Determine the (x, y) coordinate at the center of the cell enclosing the given text.  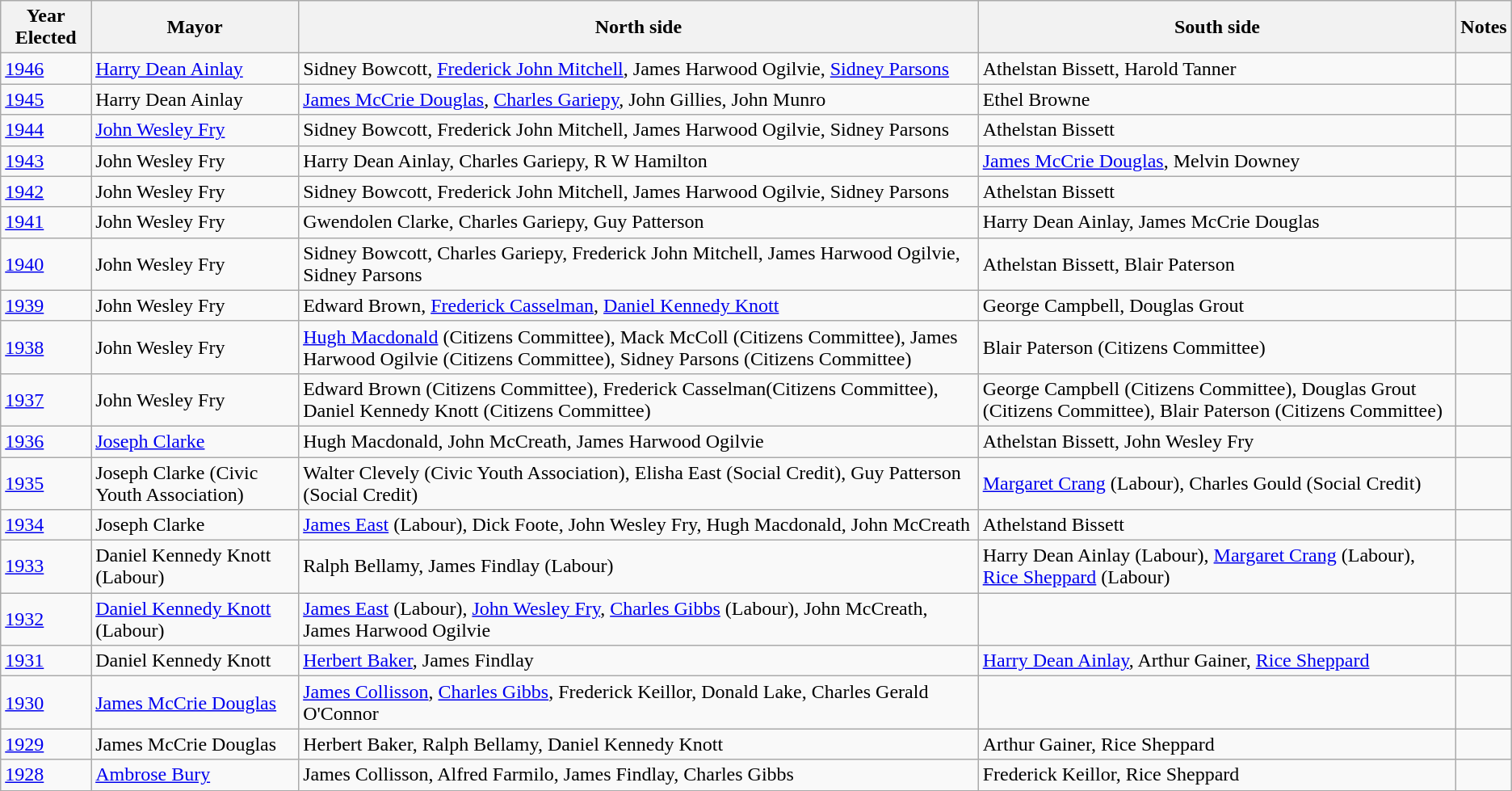
James McCrie Douglas, Melvin Downey (1217, 161)
Edward Brown (Citizens Committee), Frederick Casselman(Citizens Committee), Daniel Kennedy Knott (Citizens Committee) (639, 399)
South side (1217, 27)
Ethel Browne (1217, 99)
1930 (46, 703)
1931 (46, 661)
Athelstan Bissett, Harold Tanner (1217, 69)
1941 (46, 222)
1943 (46, 161)
1933 (46, 567)
Gwendolen Clarke, Charles Gariepy, Guy Patterson (639, 222)
Harry Dean Ainlay, Charles Gariepy, R W Hamilton (639, 161)
1936 (46, 441)
George Campbell (Citizens Committee), Douglas Grout (Citizens Committee), Blair Paterson (Citizens Committee) (1217, 399)
James McCrie Douglas, Charles Gariepy, John Gillies, John Munro (639, 99)
George Campbell, Douglas Grout (1217, 305)
Mayor (195, 27)
1940 (46, 263)
Arthur Gainer, Rice Sheppard (1217, 744)
Athelstan Bissett, John Wesley Fry (1217, 441)
Ambrose Bury (195, 775)
James Collisson, Charles Gibbs, Frederick Keillor, Donald Lake, Charles Gerald O'Connor (639, 703)
Hugh Macdonald, John McCreath, James Harwood Ogilvie (639, 441)
1946 (46, 69)
1937 (46, 399)
1945 (46, 99)
Edward Brown, Frederick Casselman, Daniel Kennedy Knott (639, 305)
Harry Dean Ainlay, James McCrie Douglas (1217, 222)
Blair Paterson (Citizens Committee) (1217, 347)
1928 (46, 775)
Frederick Keillor, Rice Sheppard (1217, 775)
Joseph Clarke (Civic Youth Association) (195, 483)
Year Elected (46, 27)
1944 (46, 130)
James East (Labour), Dick Foote, John Wesley Fry, Hugh Macdonald, John McCreath (639, 525)
Athelstan Bissett, Blair Paterson (1217, 263)
Harry Dean Ainlay, Arthur Gainer, Rice Sheppard (1217, 661)
Walter Clevely (Civic Youth Association), Elisha East (Social Credit), Guy Patterson (Social Credit) (639, 483)
1938 (46, 347)
1935 (46, 483)
Harry Dean Ainlay (Labour), Margaret Crang (Labour), Rice Sheppard (Labour) (1217, 567)
1929 (46, 744)
James Collisson, Alfred Farmilo, James Findlay, Charles Gibbs (639, 775)
Notes (1484, 27)
Daniel Kennedy Knott (195, 661)
Herbert Baker, Ralph Bellamy, Daniel Kennedy Knott (639, 744)
James East (Labour), John Wesley Fry, Charles Gibbs (Labour), John McCreath, James Harwood Ogilvie (639, 619)
North side (639, 27)
Sidney Bowcott, Charles Gariepy, Frederick John Mitchell, James Harwood Ogilvie, Sidney Parsons (639, 263)
1934 (46, 525)
Margaret Crang (Labour), Charles Gould (Social Credit) (1217, 483)
1939 (46, 305)
1932 (46, 619)
1942 (46, 191)
Herbert Baker, James Findlay (639, 661)
Ralph Bellamy, James Findlay (Labour) (639, 567)
Athelstand Bissett (1217, 525)
